Find where the given text appears and provide that cell's center as (x, y) coordinate. 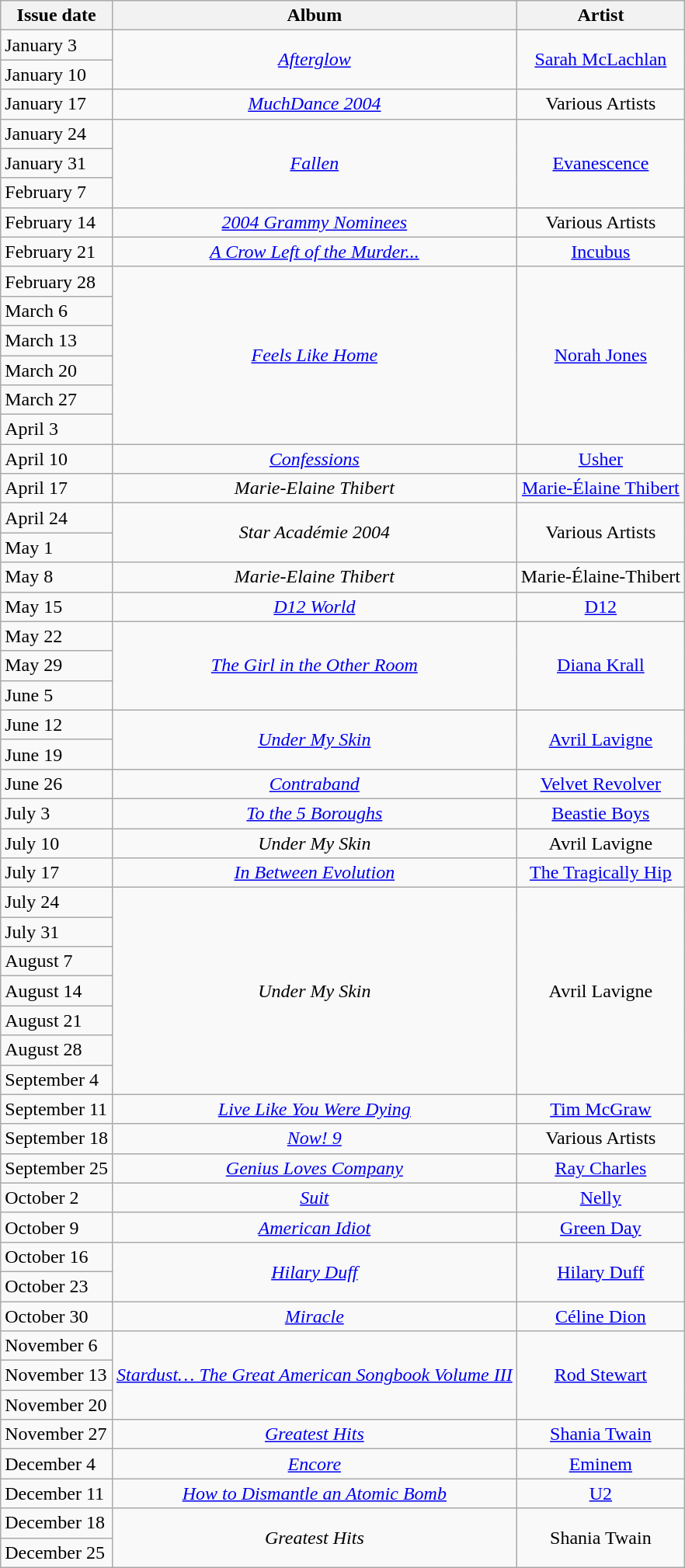
January 31 (57, 163)
Green Day (600, 1227)
Céline Dion (600, 1316)
Confessions (314, 459)
Fallen (314, 163)
July 17 (57, 873)
January 10 (57, 75)
Eminem (600, 1464)
Ray Charles (600, 1168)
January 24 (57, 134)
November 6 (57, 1346)
Genius Loves Company (314, 1168)
January 17 (57, 104)
August 28 (57, 1050)
Sarah McLachlan (600, 60)
February 28 (57, 281)
How to Dismantle an Atomic Bomb (314, 1493)
September 11 (57, 1109)
November 13 (57, 1375)
March 20 (57, 370)
November 20 (57, 1405)
Stardust… The Great American Songbook Volume III (314, 1375)
September 18 (57, 1139)
October 9 (57, 1227)
Marie-Élaine Thibert (600, 488)
February 14 (57, 222)
The Girl in the Other Room (314, 666)
February 21 (57, 252)
December 25 (57, 1552)
April 10 (57, 459)
June 19 (57, 754)
April 17 (57, 488)
August 14 (57, 991)
March 27 (57, 400)
Nelly (600, 1198)
Beastie Boys (600, 813)
April 24 (57, 518)
May 22 (57, 636)
Afterglow (314, 60)
December 18 (57, 1523)
July 24 (57, 902)
Feels Like Home (314, 355)
December 4 (57, 1464)
Usher (600, 459)
July 10 (57, 843)
July 31 (57, 932)
Encore (314, 1464)
May 8 (57, 577)
American Idiot (314, 1227)
January 3 (57, 45)
December 11 (57, 1493)
To the 5 Boroughs (314, 813)
Marie-Élaine-Thibert (600, 577)
Artist (600, 16)
February 7 (57, 193)
Velvet Revolver (600, 784)
Contraband (314, 784)
June 12 (57, 725)
D12 (600, 607)
August 7 (57, 961)
October 2 (57, 1198)
Evanescence (600, 163)
Suit (314, 1198)
Now! 9 (314, 1139)
November 27 (57, 1434)
Miracle (314, 1316)
Rod Stewart (600, 1375)
May 15 (57, 607)
June 26 (57, 784)
June 5 (57, 695)
April 3 (57, 429)
March 13 (57, 340)
2004 Grammy Nominees (314, 222)
Issue date (57, 16)
In Between Evolution (314, 873)
August 21 (57, 1020)
Album (314, 16)
Diana Krall (600, 666)
March 6 (57, 311)
Incubus (600, 252)
Star Académie 2004 (314, 533)
A Crow Left of the Murder... (314, 252)
The Tragically Hip (600, 873)
October 23 (57, 1286)
D12 World (314, 607)
May 29 (57, 666)
Live Like You Were Dying (314, 1109)
Tim McGraw (600, 1109)
October 30 (57, 1316)
October 16 (57, 1257)
September 4 (57, 1080)
July 3 (57, 813)
May 1 (57, 548)
Norah Jones (600, 355)
September 25 (57, 1168)
U2 (600, 1493)
MuchDance 2004 (314, 104)
